Search for the cell housing the specified text and yield its (x, y) center coordinate. 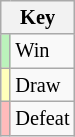
Win (42, 51)
Draw (42, 85)
Key (38, 17)
Defeat (42, 118)
